Scan for the cell matching the given text and deliver its [X, Y] coordinate at center. 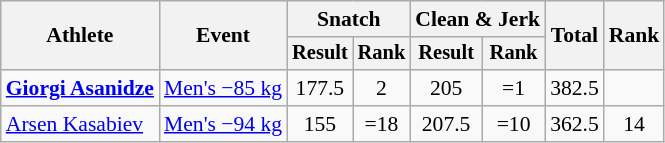
207.5 [446, 124]
Event [223, 36]
Men's −94 kg [223, 124]
=1 [514, 88]
382.5 [574, 88]
177.5 [320, 88]
Giorgi Asanidze [80, 88]
362.5 [574, 124]
2 [382, 88]
14 [634, 124]
Clean & Jerk [478, 19]
205 [446, 88]
Arsen Kasabiev [80, 124]
Total [574, 36]
Snatch [348, 19]
155 [320, 124]
=18 [382, 124]
Men's −85 kg [223, 88]
Athlete [80, 36]
=10 [514, 124]
